Detect which cell encompasses the target text, then output its (x, y) center coordinate. 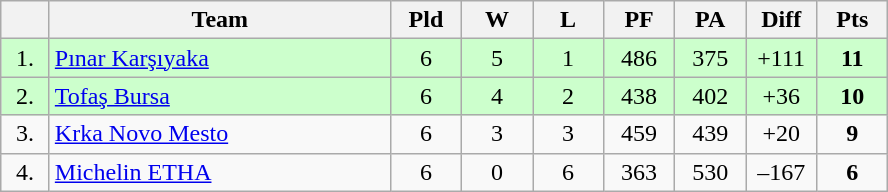
439 (710, 134)
5 (496, 58)
11 (852, 58)
402 (710, 96)
Diff (782, 20)
+20 (782, 134)
2 (568, 96)
+36 (782, 96)
Pld (426, 20)
4. (26, 172)
L (568, 20)
Tofaş Bursa (220, 96)
9 (852, 134)
0 (496, 172)
Team (220, 20)
363 (640, 172)
10 (852, 96)
PA (710, 20)
459 (640, 134)
Pınar Karşıyaka (220, 58)
1 (568, 58)
+111 (782, 58)
3. (26, 134)
486 (640, 58)
W (496, 20)
–167 (782, 172)
1. (26, 58)
438 (640, 96)
Pts (852, 20)
375 (710, 58)
530 (710, 172)
PF (640, 20)
4 (496, 96)
Michelin ETHA (220, 172)
Krka Novo Mesto (220, 134)
2. (26, 96)
